Search for the cell housing the specified text and yield its (X, Y) center coordinate. 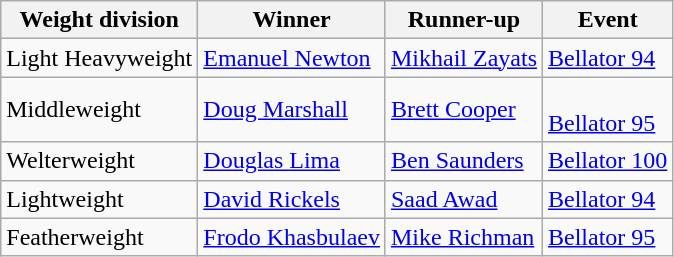
Frodo Khasbulaev (292, 237)
Runner-up (464, 20)
Lightweight (100, 199)
Welterweight (100, 161)
Bellator 100 (608, 161)
David Rickels (292, 199)
Brett Cooper (464, 110)
Doug Marshall (292, 110)
Mike Richman (464, 237)
Mikhail Zayats (464, 58)
Winner (292, 20)
Saad Awad (464, 199)
Ben Saunders (464, 161)
Douglas Lima (292, 161)
Weight division (100, 20)
Event (608, 20)
Middleweight (100, 110)
Light Heavyweight (100, 58)
Emanuel Newton (292, 58)
Featherweight (100, 237)
